Provide the (X, Y) coordinate of the cell's center where the given text is located.  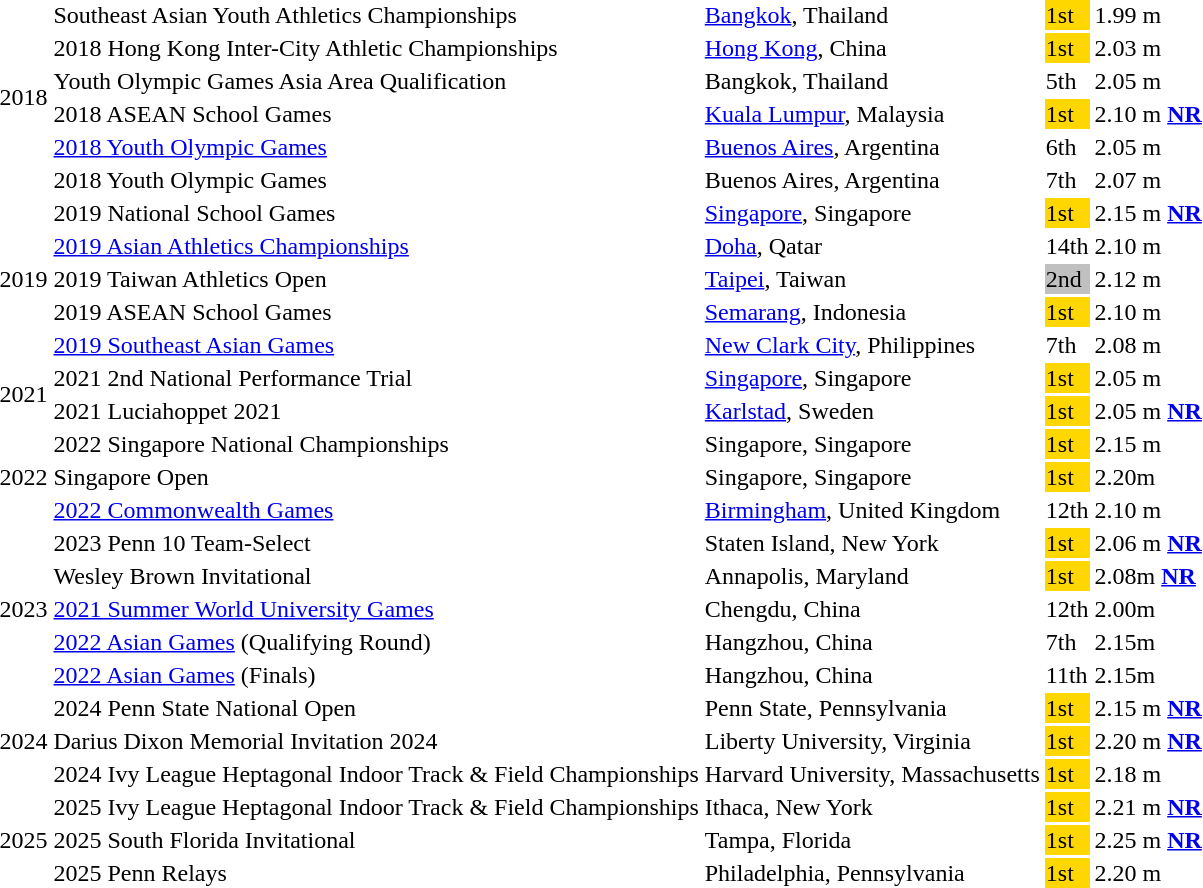
Doha, Qatar (872, 246)
2022 Commonwealth Games (376, 510)
11th (1067, 675)
2018 ASEAN School Games (376, 114)
2.08m NR (1148, 576)
New Clark City, Philippines (872, 345)
Taipei, Taiwan (872, 279)
2.03 m (1148, 48)
Liberty University, Virginia (872, 741)
2022 Singapore National Championships (376, 444)
Tampa, Florida (872, 840)
Semarang, Indonesia (872, 312)
2nd (1067, 279)
2025 Penn Relays (376, 873)
2019 Southeast Asian Games (376, 345)
2019 Taiwan Athletics Open (376, 279)
Singapore Open (376, 477)
Philadelphia, Pennsylvania (872, 873)
Southeast Asian Youth Athletics Championships (376, 15)
2021 Summer World University Games (376, 609)
2.10 m NR (1148, 114)
2.20 m (1148, 873)
2.05 m NR (1148, 411)
2.25 m NR (1148, 840)
Annapolis, Maryland (872, 576)
Penn State, Pennsylvania (872, 708)
Ithaca, New York (872, 807)
Kuala Lumpur, Malaysia (872, 114)
Karlstad, Sweden (872, 411)
2019 ASEAN School Games (376, 312)
5th (1067, 81)
2.18 m (1148, 774)
Hong Kong, China (872, 48)
6th (1067, 147)
2025 Ivy League Heptagonal Indoor Track & Field Championships (376, 807)
2018 Hong Kong Inter-City Athletic Championships (376, 48)
2025 South Florida Invitational (376, 840)
2024 Penn State National Open (376, 708)
2.00m (1148, 609)
2024 Ivy League Heptagonal Indoor Track & Field Championships (376, 774)
2.20m (1148, 477)
Wesley Brown Invitational (376, 576)
Youth Olympic Games Asia Area Qualification (376, 81)
2023 Penn 10 Team-Select (376, 543)
2.21 m NR (1148, 807)
Staten Island, New York (872, 543)
2019 National School Games (376, 213)
2.12 m (1148, 279)
Chengdu, China (872, 609)
2.07 m (1148, 180)
14th (1067, 246)
2.08 m (1148, 345)
2022 Asian Games (Qualifying Round) (376, 642)
Harvard University, Massachusetts (872, 774)
Birmingham, United Kingdom (872, 510)
2021 2nd National Performance Trial (376, 378)
2019 Asian Athletics Championships (376, 246)
2022 Asian Games (Finals) (376, 675)
1.99 m (1148, 15)
2021 Luciahoppet 2021 (376, 411)
Darius Dixon Memorial Invitation 2024 (376, 741)
2.15 m (1148, 444)
2.06 m NR (1148, 543)
2.20 m NR (1148, 741)
